Search for the cell housing the specified text and yield its [X, Y] center coordinate. 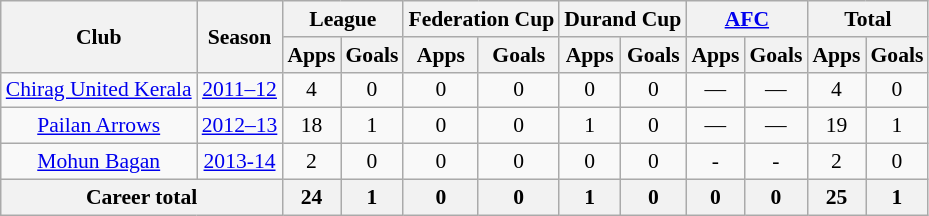
Chirag United Kerala [99, 90]
Federation Cup [481, 19]
Durand Cup [622, 19]
Career total [142, 197]
AFC [746, 19]
Mohun Bagan [99, 162]
2013-14 [240, 162]
19 [836, 126]
League [342, 19]
Total [868, 19]
2012–13 [240, 126]
Pailan Arrows [99, 126]
24 [311, 197]
Club [99, 36]
Season [240, 36]
2011–12 [240, 90]
18 [311, 126]
25 [836, 197]
